Output the (x, y) coordinate of the center of the cell containing the given text.  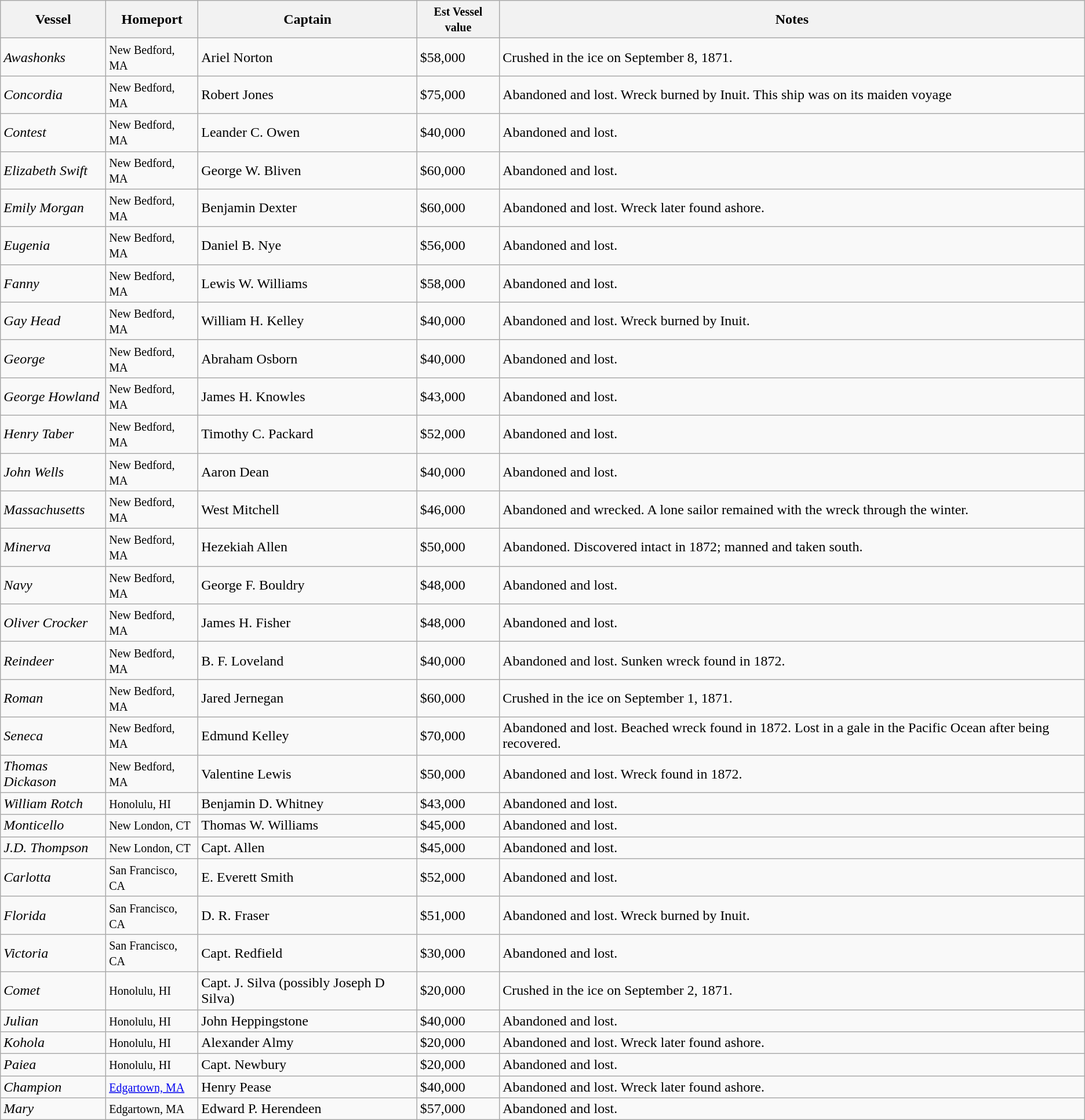
Lewis W. Williams (308, 283)
Kohola (53, 1043)
Minerva (53, 547)
Emily Morgan (53, 208)
Gay Head (53, 321)
Hezekiah Allen (308, 547)
George Howland (53, 397)
James H. Knowles (308, 397)
Leander C. Owen (308, 132)
Capt. Redfield (308, 953)
Valentine Lewis (308, 773)
Henry Pease (308, 1087)
George W. Bliven (308, 170)
$30,000 (458, 953)
Timothy C. Packard (308, 434)
Abandoned and wrecked. A lone sailor remained with the wreck through the winter. (792, 510)
J.D. Thompson (53, 848)
Capt. Newbury (308, 1065)
Aaron Dean (308, 472)
Mary (53, 1109)
Alexander Almy (308, 1043)
Oliver Crocker (53, 623)
Victoria (53, 953)
Crushed in the ice on September 1, 1871. (792, 698)
Benjamin Dexter (308, 208)
George (53, 358)
Robert Jones (308, 95)
$70,000 (458, 736)
Captain (308, 20)
Concordia (53, 95)
Seneca (53, 736)
$51,000 (458, 915)
Carlotta (53, 878)
Abraham Osborn (308, 358)
Contest (53, 132)
Benjamin D. Whitney (308, 803)
Massachusetts (53, 510)
Jared Jernegan (308, 698)
Abandoned and lost. Wreck burned by Inuit. This ship was on its maiden voyage (792, 95)
Thomas Dickason (53, 773)
Abandoned and lost. Sunken wreck found in 1872. (792, 661)
Awashonks (53, 57)
James H. Fisher (308, 623)
Fanny (53, 283)
Thomas W. Williams (308, 826)
B. F. Loveland (308, 661)
Abandoned and lost. Beached wreck found in 1872. Lost in a gale in the Pacific Ocean after being recovered. (792, 736)
Capt. Allen (308, 848)
E. Everett Smith (308, 878)
John Wells (53, 472)
Homeport (152, 20)
West Mitchell (308, 510)
Edward P. Herendeen (308, 1109)
Notes (792, 20)
Crushed in the ice on September 8, 1871. (792, 57)
John Heppingstone (308, 1021)
$56,000 (458, 246)
Monticello (53, 826)
Reindeer (53, 661)
Abandoned and lost. Wreck found in 1872. (792, 773)
$57,000 (458, 1109)
Comet (53, 990)
$46,000 (458, 510)
Capt. J. Silva (possibly Joseph D Silva) (308, 990)
Paiea (53, 1065)
Crushed in the ice on September 2, 1871. (792, 990)
Eugenia (53, 246)
Ariel Norton (308, 57)
Abandoned. Discovered intact in 1872; manned and taken south. (792, 547)
$75,000 (458, 95)
Vessel (53, 20)
Henry Taber (53, 434)
Julian (53, 1021)
Roman (53, 698)
Navy (53, 586)
William H. Kelley (308, 321)
William Rotch (53, 803)
Champion (53, 1087)
D. R. Fraser (308, 915)
Elizabeth Swift (53, 170)
Edmund Kelley (308, 736)
Florida (53, 915)
Est Vessel value (458, 20)
Daniel B. Nye (308, 246)
George F. Bouldry (308, 586)
